From the cell containing the given text, extract its center point as (x, y) coordinate. 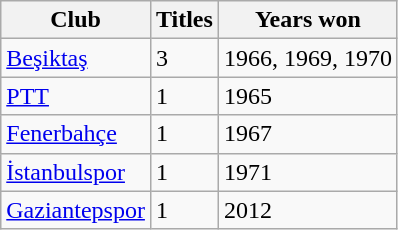
Club (76, 20)
Beşiktaş (76, 58)
Titles (184, 20)
1966, 1969, 1970 (308, 58)
1971 (308, 172)
1965 (308, 96)
2012 (308, 210)
Fenerbahçe (76, 134)
3 (184, 58)
Years won (308, 20)
İstanbulspor (76, 172)
1967 (308, 134)
PTT (76, 96)
Gaziantepspor (76, 210)
